Return the [X, Y] coordinate for the center point of the cell that contains the specified text.  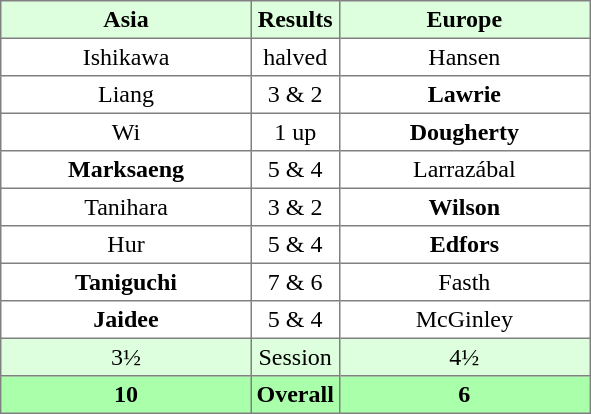
Ishikawa [126, 57]
10 [126, 395]
Asia [126, 20]
McGinley [464, 320]
Overall [295, 395]
Dougherty [464, 132]
Tanihara [126, 207]
Session [295, 357]
Hur [126, 245]
Fasth [464, 282]
Taniguchi [126, 282]
Jaidee [126, 320]
6 [464, 395]
4½ [464, 357]
Edfors [464, 245]
Liang [126, 95]
Hansen [464, 57]
3½ [126, 357]
7 & 6 [295, 282]
Wi [126, 132]
Larrazábal [464, 170]
Europe [464, 20]
halved [295, 57]
Results [295, 20]
Lawrie [464, 95]
Marksaeng [126, 170]
1 up [295, 132]
Wilson [464, 207]
